Provide the [x, y] coordinate of the cell's center where the given text is located.  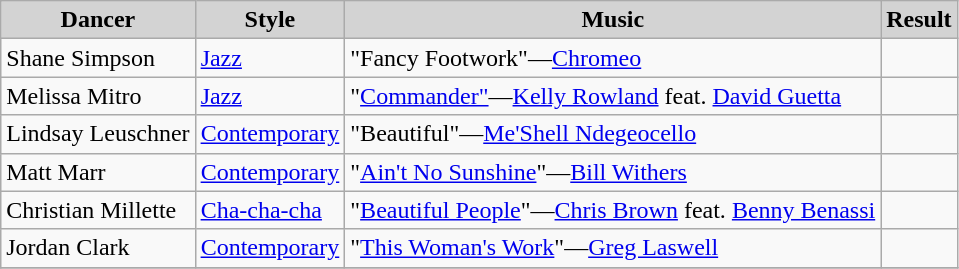
Music [613, 20]
"Fancy Footwork"—Chromeo [613, 58]
Dancer [98, 20]
Result [919, 20]
"Beautiful"—Me'Shell Ndegeocello [613, 134]
"Ain't No Sunshine"—Bill Withers [613, 172]
Lindsay Leuschner [98, 134]
Jordan Clark [98, 248]
Melissa Mitro [98, 96]
"Beautiful People"—Chris Brown feat. Benny Benassi [613, 210]
"Commander"—Kelly Rowland feat. David Guetta [613, 96]
Christian Millette [98, 210]
Cha-cha-cha [270, 210]
Style [270, 20]
"This Woman's Work"—Greg Laswell [613, 248]
Shane Simpson [98, 58]
Matt Marr [98, 172]
